Determine the [X, Y] coordinate at the center of the cell enclosing the given text.  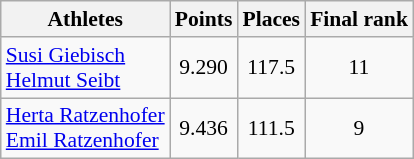
Herta RatzenhoferEmil Ratzenhofer [86, 128]
111.5 [271, 128]
Places [271, 19]
9 [359, 128]
9.290 [204, 68]
Points [204, 19]
Final rank [359, 19]
117.5 [271, 68]
Susi GiebischHelmut Seibt [86, 68]
9.436 [204, 128]
11 [359, 68]
Athletes [86, 19]
